Detect which cell encompasses the target text, then output its [X, Y] center coordinate. 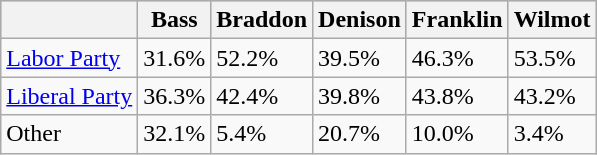
42.4% [262, 96]
Wilmot [552, 20]
3.4% [552, 134]
36.3% [174, 96]
39.5% [360, 58]
43.2% [552, 96]
43.8% [457, 96]
53.5% [552, 58]
Labor Party [70, 58]
Liberal Party [70, 96]
5.4% [262, 134]
39.8% [360, 96]
20.7% [360, 134]
10.0% [457, 134]
Denison [360, 20]
31.6% [174, 58]
Braddon [262, 20]
32.1% [174, 134]
Bass [174, 20]
Franklin [457, 20]
Other [70, 134]
52.2% [262, 58]
46.3% [457, 58]
